Pinpoint the cell where the given text exists, returning its [x, y] midpoint coordinate. 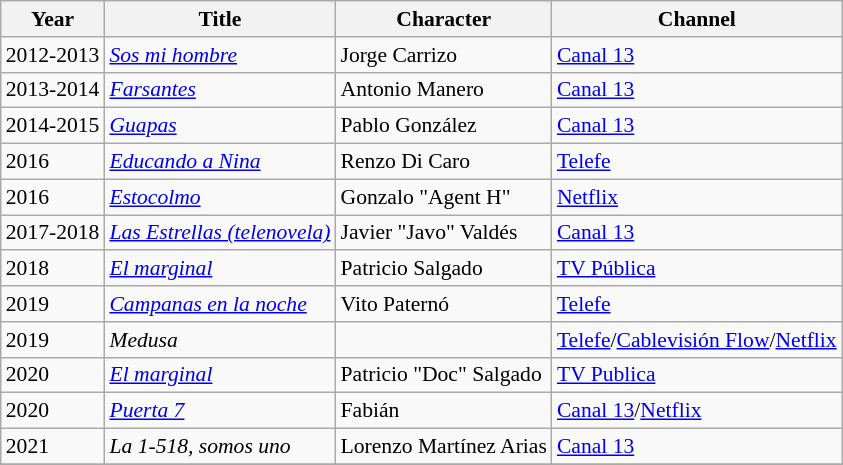
2021 [53, 447]
Year [53, 19]
Pablo González [444, 126]
2018 [53, 269]
Character [444, 19]
Puerta 7 [220, 411]
Medusa [220, 340]
2014-2015 [53, 126]
Estocolmo [220, 197]
Lorenzo Martínez Arias [444, 447]
TV Publica [697, 375]
Patricio Salgado [444, 269]
Antonio Manero [444, 90]
Jorge Carrizo [444, 55]
Netflix [697, 197]
2012-2013 [53, 55]
Telefe/Cablevisión Flow/Netflix [697, 340]
Fabián [444, 411]
Vito Paternó [444, 304]
Educando a Nina [220, 162]
Javier "Javo" Valdés [444, 233]
2013-2014 [53, 90]
Campanas en la noche [220, 304]
Title [220, 19]
Gonzalo "Agent H" [444, 197]
Guapas [220, 126]
Las Estrellas (telenovela) [220, 233]
La 1-518, somos uno [220, 447]
Sos mi hombre [220, 55]
Canal 13/Netflix [697, 411]
2017-2018 [53, 233]
Renzo Di Caro [444, 162]
Patricio "Doc" Salgado [444, 375]
Channel [697, 19]
TV Pública [697, 269]
Farsantes [220, 90]
